Determine the (X, Y) coordinate at the center of the cell enclosing the given text.  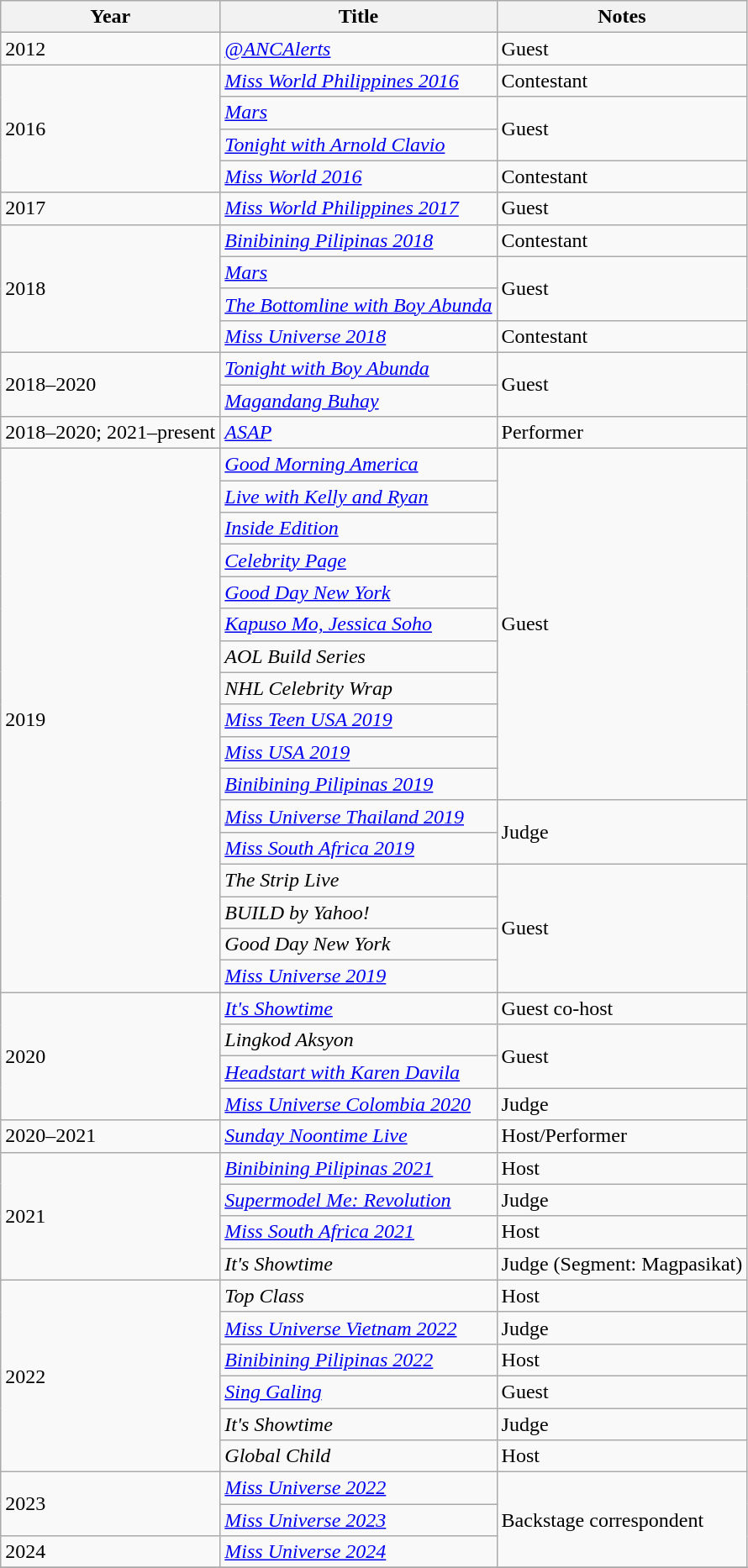
Performer (622, 433)
NHL Celebrity Wrap (358, 688)
Lingkod Aksyon (358, 1040)
Binibining Pilipinas 2018 (358, 240)
Magandang Buhay (358, 401)
AOL Build Series (358, 656)
Sing Galing (358, 1392)
Supermodel Me: Revolution (358, 1200)
Notes (622, 17)
Miss South Africa 2019 (358, 848)
2023 (111, 1504)
2020–2021 (111, 1136)
Miss World Philippines 2017 (358, 208)
2022 (111, 1376)
Year (111, 17)
Headstart with Karen Davila (358, 1072)
2020 (111, 1056)
Miss Universe Thailand 2019 (358, 816)
2016 (111, 129)
Miss Universe Vietnam 2022 (358, 1328)
Miss World Philippines 2016 (358, 81)
Title (358, 17)
2021 (111, 1216)
2018 (111, 288)
Tonight with Boy Abunda (358, 368)
Miss Universe 2022 (358, 1488)
Miss South Africa 2021 (358, 1232)
Binibining Pilipinas 2022 (358, 1360)
Miss USA 2019 (358, 752)
Live with Kelly and Ryan (358, 497)
Backstage correspondent (622, 1520)
Binibining Pilipinas 2019 (358, 784)
Miss Universe Colombia 2020 (358, 1104)
Tonight with Arnold Clavio (358, 145)
Kapuso Mo, Jessica Soho (358, 624)
Global Child (358, 1456)
Miss Universe 2019 (358, 976)
Good Morning America (358, 465)
2024 (111, 1552)
Miss Teen USA 2019 (358, 720)
Miss Universe 2024 (358, 1552)
The Strip Live (358, 880)
2018–2020 (111, 384)
Guest co-host (622, 1008)
Top Class (358, 1296)
2017 (111, 208)
2019 (111, 721)
@ANCAlerts (358, 49)
Miss World 2016 (358, 176)
BUILD by Yahoo! (358, 912)
Miss Universe 2023 (358, 1520)
2018–2020; 2021–present (111, 433)
Celebrity Page (358, 560)
2012 (111, 49)
Host/Performer (622, 1136)
Inside Edition (358, 529)
Judge (Segment: Magpasikat) (622, 1264)
Binibining Pilipinas 2021 (358, 1168)
Sunday Noontime Live (358, 1136)
Miss Universe 2018 (358, 336)
The Bottomline with Boy Abunda (358, 304)
ASAP (358, 433)
